Output the (x, y) coordinate of the center of the cell containing the given text.  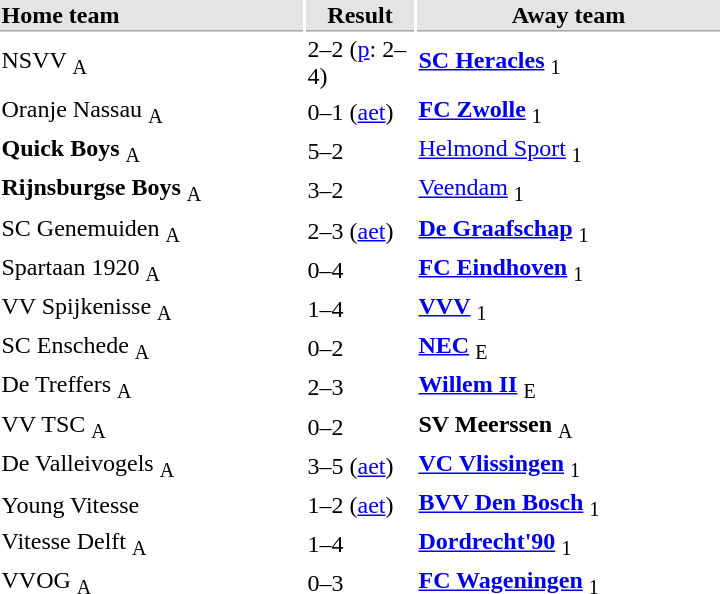
2–3 (360, 387)
VC Vlissingen 1 (568, 466)
2–2 (p: 2–4) (360, 62)
Home team (152, 16)
Helmond Sport 1 (568, 152)
Dordrecht'90 1 (568, 545)
Vitesse Delft A (152, 545)
2–3 (aet) (360, 230)
Away team (568, 16)
De Treffers A (152, 387)
3–5 (aet) (360, 466)
SC Heracles 1 (568, 62)
VV Spijkenisse A (152, 309)
SV Meerssen A (568, 427)
NEC E (568, 348)
De Valleivogels A (152, 466)
Oranje Nassau A (152, 112)
Result (360, 16)
FC Zwolle 1 (568, 112)
Veendam 1 (568, 191)
De Graafschap 1 (568, 230)
NSVV A (152, 62)
0–4 (360, 270)
SC Genemuiden A (152, 230)
BVV Den Bosch 1 (568, 505)
Spartaan 1920 A (152, 270)
VVV 1 (568, 309)
3–2 (360, 191)
SC Enschede A (152, 348)
1–2 (aet) (360, 505)
0–1 (aet) (360, 112)
5–2 (360, 152)
VV TSC A (152, 427)
Quick Boys A (152, 152)
Rijnsburgse Boys A (152, 191)
Young Vitesse (152, 505)
Willem II E (568, 387)
FC Eindhoven 1 (568, 270)
